From the cell containing the given text, extract its center point as (X, Y) coordinate. 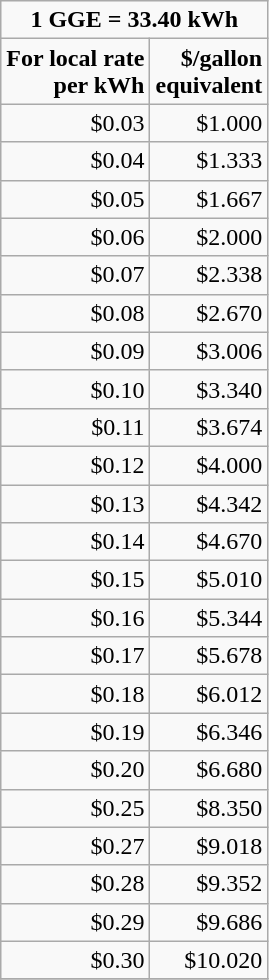
$0.03 (76, 123)
$0.07 (76, 275)
$2.000 (209, 237)
$0.27 (76, 846)
$0.04 (76, 161)
$0.29 (76, 922)
$0.15 (76, 580)
$1.000 (209, 123)
$0.10 (76, 389)
$0.17 (76, 656)
$5.010 (209, 580)
$1.333 (209, 161)
$8.350 (209, 808)
$3.674 (209, 427)
$0.20 (76, 770)
For local rate per kWh (76, 72)
$0.11 (76, 427)
$0.30 (76, 960)
$5.344 (209, 618)
$4.342 (209, 503)
$0.06 (76, 237)
$4.670 (209, 542)
$3.006 (209, 351)
$0.05 (76, 199)
$0.28 (76, 884)
$3.340 (209, 389)
$0.16 (76, 618)
$6.346 (209, 732)
$2.338 (209, 275)
$1.667 (209, 199)
$10.020 (209, 960)
$0.13 (76, 503)
$0.14 (76, 542)
$6.680 (209, 770)
$5.678 (209, 656)
$0.18 (76, 694)
$9.018 (209, 846)
1 GGE = 33.40 kWh (134, 20)
$0.12 (76, 465)
$/gallonequivalent (209, 72)
$0.19 (76, 732)
$2.670 (209, 313)
$9.686 (209, 922)
$0.08 (76, 313)
$9.352 (209, 884)
$0.25 (76, 808)
$4.000 (209, 465)
$6.012 (209, 694)
$0.09 (76, 351)
